Search for the cell housing the specified text and yield its (X, Y) center coordinate. 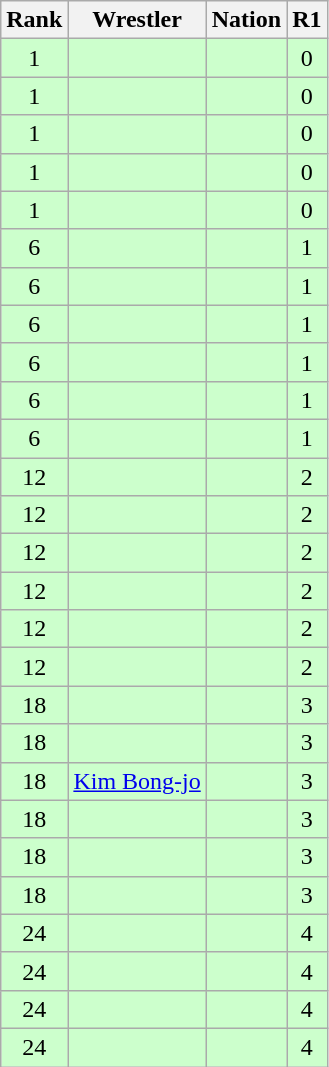
Wrestler (137, 20)
Rank (34, 20)
Nation (246, 20)
R1 (307, 20)
Kim Bong-jo (137, 781)
